Return (x, y) of the center of cell containing provided text 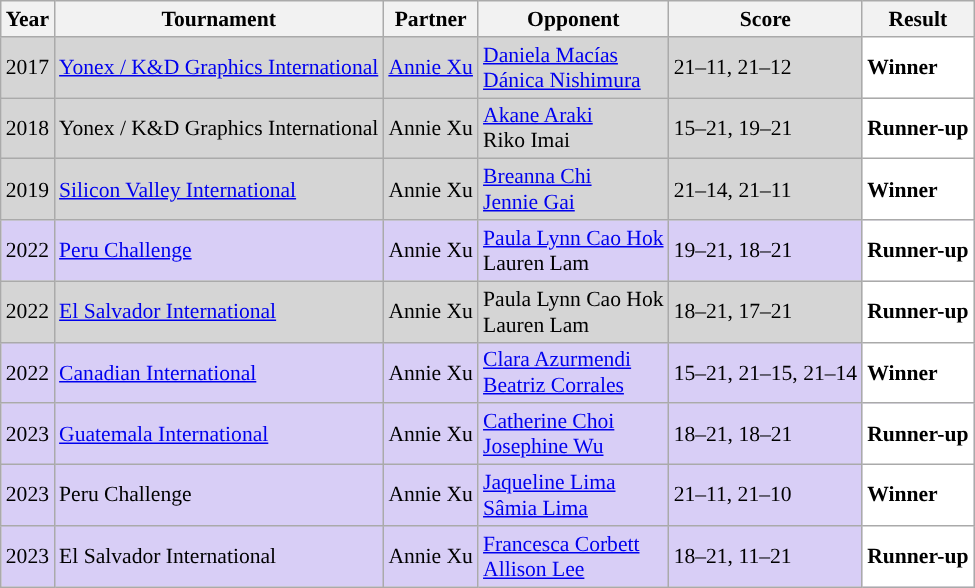
19–21, 18–21 (766, 250)
21–11, 21–12 (766, 68)
Daniela Macías Dánica Nishimura (574, 68)
Silicon Valley International (218, 190)
Opponent (574, 19)
2017 (28, 68)
Francesca Corbett Allison Lee (574, 556)
Result (918, 19)
Clara Azurmendi Beatriz Corrales (574, 372)
21–14, 21–11 (766, 190)
18–21, 11–21 (766, 556)
Year (28, 19)
18–21, 18–21 (766, 434)
15–21, 21–15, 21–14 (766, 372)
15–21, 19–21 (766, 128)
Score (766, 19)
Catherine Choi Josephine Wu (574, 434)
Canadian International (218, 372)
Akane Araki Riko Imai (574, 128)
Tournament (218, 19)
Guatemala International (218, 434)
Partner (430, 19)
Breanna Chi Jennie Gai (574, 190)
Jaqueline Lima Sâmia Lima (574, 496)
18–21, 17–21 (766, 312)
2019 (28, 190)
21–11, 21–10 (766, 496)
2018 (28, 128)
